Capture the cell that displays the provided text and extract its [X, Y] central coordinate. 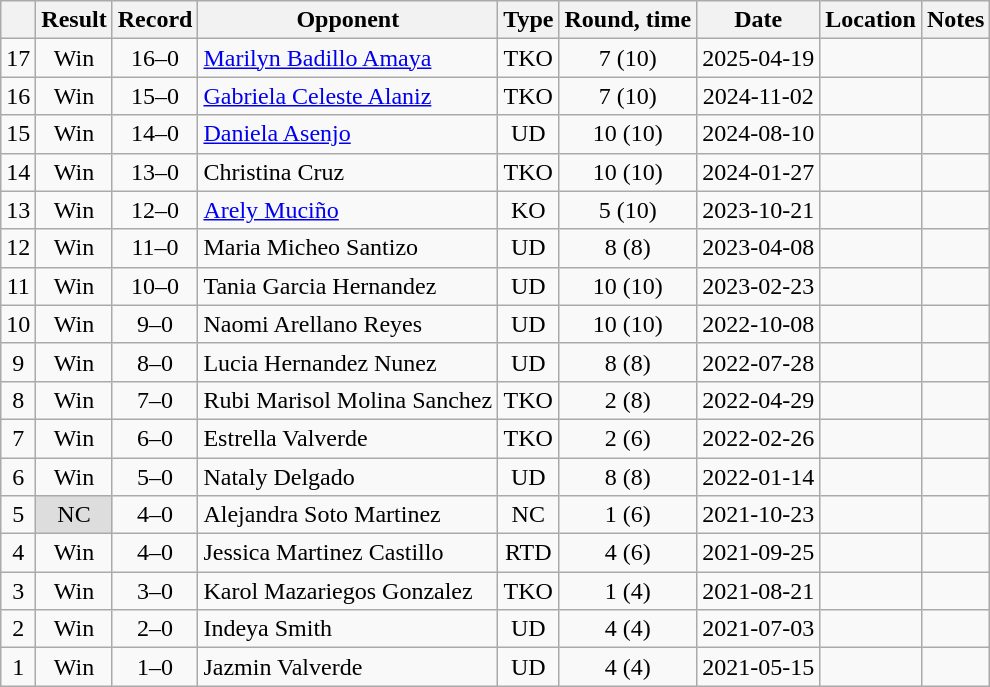
1 [18, 667]
5 (10) [628, 210]
2 (8) [628, 400]
6–0 [155, 438]
Arely Muciño [348, 210]
5–0 [155, 477]
8 [18, 400]
2022-04-29 [758, 400]
1–0 [155, 667]
Rubi Marisol Molina Sanchez [348, 400]
2022-01-14 [758, 477]
3 [18, 591]
Karol Mazariegos Gonzalez [348, 591]
2022-02-26 [758, 438]
Naomi Arellano Reyes [348, 324]
1 (6) [628, 515]
13 [18, 210]
14 [18, 172]
4 (6) [628, 553]
2022-07-28 [758, 362]
10–0 [155, 286]
5 [18, 515]
10 [18, 324]
2023-04-08 [758, 248]
Round, time [628, 20]
Jazmin Valverde [348, 667]
14–0 [155, 134]
8–0 [155, 362]
Date [758, 20]
3–0 [155, 591]
2023-02-23 [758, 286]
12 [18, 248]
11 [18, 286]
Gabriela Celeste Alaniz [348, 96]
2023-10-21 [758, 210]
KO [528, 210]
2022-10-08 [758, 324]
Tania Garcia Hernandez [348, 286]
6 [18, 477]
Alejandra Soto Martinez [348, 515]
2024-08-10 [758, 134]
4 [18, 553]
2–0 [155, 629]
Opponent [348, 20]
Record [155, 20]
2 [18, 629]
2021-07-03 [758, 629]
9 [18, 362]
1 (4) [628, 591]
2021-09-25 [758, 553]
Christina Cruz [348, 172]
2021-10-23 [758, 515]
2021-08-21 [758, 591]
9–0 [155, 324]
Maria Micheo Santizo [348, 248]
2024-11-02 [758, 96]
15 [18, 134]
16 [18, 96]
16–0 [155, 58]
17 [18, 58]
12–0 [155, 210]
Result [74, 20]
Estrella Valverde [348, 438]
2021-05-15 [758, 667]
15–0 [155, 96]
Indeya Smith [348, 629]
Type [528, 20]
RTD [528, 553]
13–0 [155, 172]
7 [18, 438]
Lucia Hernandez Nunez [348, 362]
Jessica Martinez Castillo [348, 553]
2024-01-27 [758, 172]
Nataly Delgado [348, 477]
Location [871, 20]
Daniela Asenjo [348, 134]
2025-04-19 [758, 58]
Marilyn Badillo Amaya [348, 58]
11–0 [155, 248]
Notes [955, 20]
2 (6) [628, 438]
7–0 [155, 400]
